Determine the [x, y] coordinate at the center of the cell enclosing the given text.  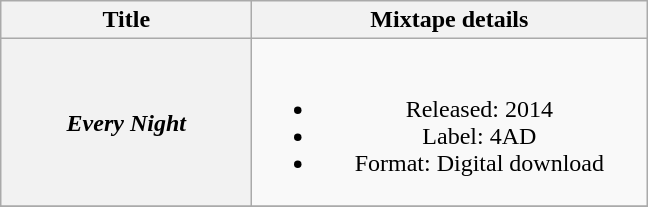
Every Night [126, 122]
Title [126, 20]
Mixtape details [450, 20]
Released: 2014Label: 4ADFormat: Digital download [450, 122]
